Capture the cell that displays the provided text and extract its [X, Y] central coordinate. 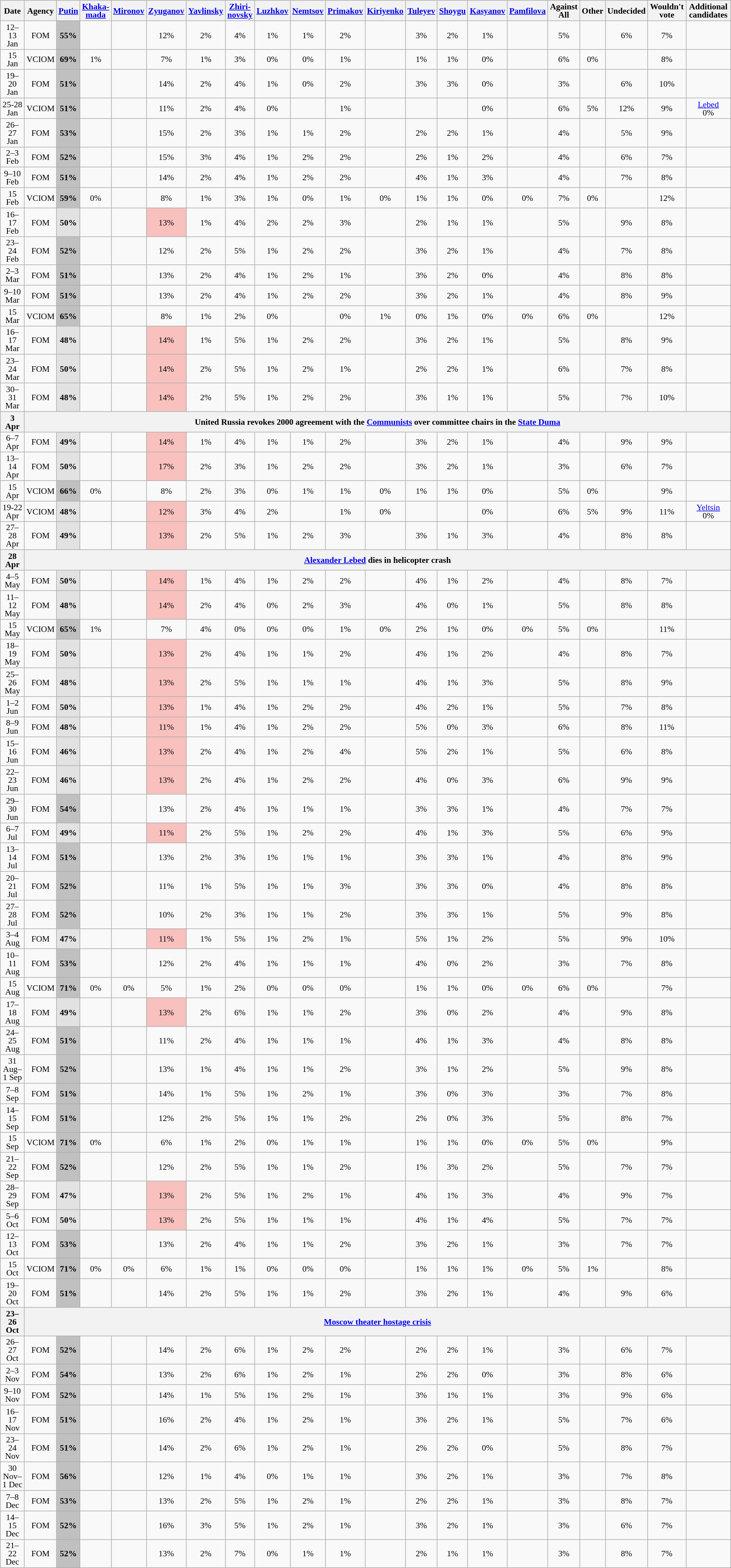
Khaka-mada [96, 11]
18–19 May [12, 654]
16–17 Feb [12, 222]
Against All [564, 11]
6–7 Jul [12, 833]
30 Nov–1 Dec [12, 1477]
15 Aug [12, 988]
Additional candidates [708, 11]
27–28 Jul [12, 914]
Date [12, 11]
8–9 Jun [12, 727]
Tuleyev [421, 11]
15 Sep [12, 1142]
9–10 Nov [12, 1395]
20–21 Jul [12, 886]
United Russia revokes 2000 agreement with the Communists over committee chairs in the State Duma [377, 422]
5–6 Oct [12, 1220]
25–26 May [12, 683]
21–22 Dec [12, 1554]
Other [593, 11]
21–22 Sep [12, 1167]
16–17 Nov [12, 1419]
Nemtsov [308, 11]
15 Mar [12, 316]
11–12 May [12, 605]
25-28 Jan [12, 108]
10–11 Aug [12, 963]
55% [69, 35]
13–14 Apr [12, 466]
56% [69, 1477]
13–14 Jul [12, 857]
2–3 Feb [12, 157]
Moscow theater hostage crisis [377, 1321]
Yavlinsky [206, 11]
Undecided [627, 11]
Mironov [129, 11]
2–3 Nov [12, 1375]
15 Oct [12, 1269]
28–29 Sep [12, 1195]
Putin [69, 11]
15–16 Jun [12, 751]
69% [69, 59]
9–10 Feb [12, 177]
19–20 Jan [12, 84]
17–18 Aug [12, 1012]
17% [166, 466]
31 Aug–1 Sep [12, 1070]
Wouldn't vote [667, 11]
Zhiri-novsky [240, 11]
Pamfilova [527, 11]
26–27 Jan [12, 133]
Kiriyenko [385, 11]
3 Apr [12, 422]
6–7 Apr [12, 442]
Primakov [345, 11]
22–23 Jun [12, 780]
14–15 Sep [12, 1118]
66% [69, 491]
3–4 Aug [12, 939]
Alexander Lebed dies in helicopter crash [377, 560]
4–5 May [12, 580]
2–3 Mar [12, 275]
29–30 Jun [12, 808]
12–13 Oct [12, 1244]
7–8 Dec [12, 1501]
15 Feb [12, 198]
30–31 Mar [12, 397]
23–26 Oct [12, 1321]
Zyuganov [166, 11]
24–25 Aug [12, 1041]
23–24 Feb [12, 250]
Lebed0% [708, 108]
19–20 Oct [12, 1293]
Shoygu [452, 11]
59% [69, 198]
1–2 Jun [12, 707]
16–17 Mar [12, 340]
28 Apr [12, 560]
15 May [12, 629]
26–27 Oct [12, 1350]
Agency [41, 11]
7–8 Sep [12, 1094]
14–15 Dec [12, 1525]
12–13 Jan [12, 35]
Yeltsin0% [708, 511]
15 Jan [12, 59]
9–10 Mar [12, 296]
Luzhkov [273, 11]
15 Apr [12, 491]
23–24 Mar [12, 369]
27–28 Apr [12, 536]
23–24 Nov [12, 1448]
19-22 Apr [12, 511]
Kasyanov [487, 11]
